Output the (x, y) coordinate of the center of the cell containing the given text.  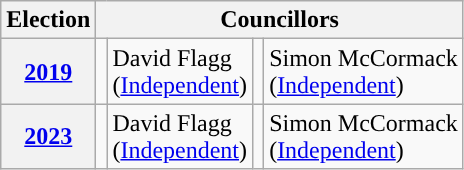
Election (48, 20)
2023 (48, 136)
Councillors (280, 20)
2019 (48, 72)
